Return (X, Y) of the center of cell containing provided text 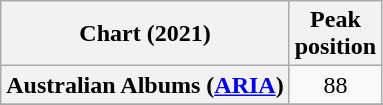
Peakposition (335, 34)
88 (335, 85)
Chart (2021) (145, 34)
Australian Albums (ARIA) (145, 85)
